Find where the given text appears and provide that cell's center as (x, y) coordinate. 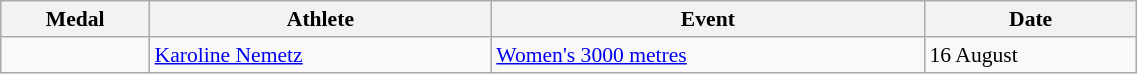
16 August (1030, 55)
Date (1030, 19)
Medal (76, 19)
Women's 3000 metres (708, 55)
Event (708, 19)
Karoline Nemetz (321, 55)
Athlete (321, 19)
